Locate the cell with the specified text and output its (x, y) center coordinate. 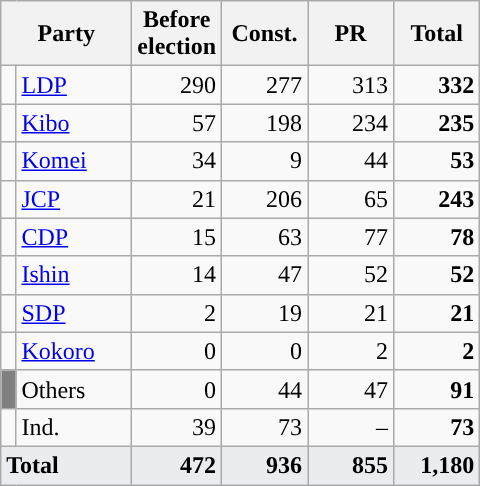
9 (265, 161)
Kibo (74, 123)
198 (265, 123)
65 (351, 199)
78 (437, 237)
Others (74, 389)
53 (437, 161)
91 (437, 389)
LDP (74, 85)
1,180 (437, 465)
PR (351, 34)
Komei (74, 161)
CDP (74, 237)
Ishin (74, 275)
206 (265, 199)
– (351, 427)
290 (177, 85)
JCP (74, 199)
277 (265, 85)
57 (177, 123)
39 (177, 427)
19 (265, 313)
936 (265, 465)
Kokoro (74, 351)
77 (351, 237)
235 (437, 123)
63 (265, 237)
313 (351, 85)
332 (437, 85)
15 (177, 237)
Const. (265, 34)
14 (177, 275)
Before election (177, 34)
234 (351, 123)
243 (437, 199)
Party (66, 34)
Ind. (74, 427)
SDP (74, 313)
855 (351, 465)
472 (177, 465)
34 (177, 161)
